Find where the given text appears and provide that cell's center as [X, Y] coordinate. 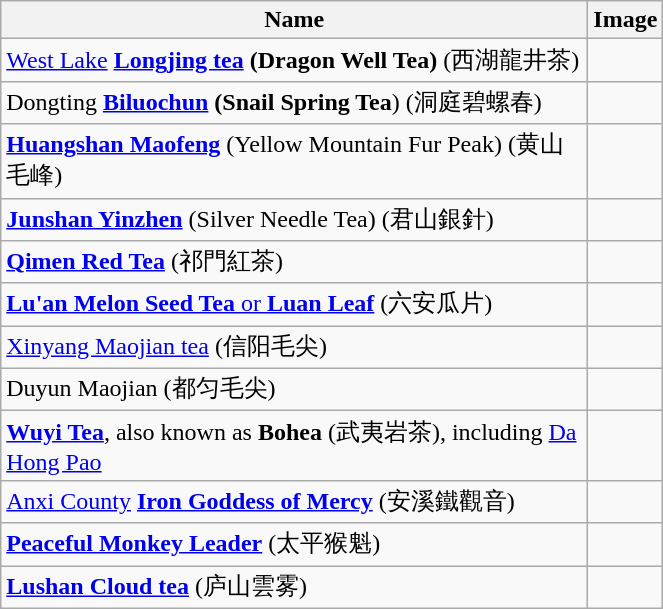
Duyun Maojian (都匀毛尖) [294, 390]
Lu'an Melon Seed Tea or Luan Leaf (六安瓜片) [294, 304]
Huangshan Maofeng (Yellow Mountain Fur Peak) (黄山毛峰) [294, 161]
Image [626, 20]
Peaceful Monkey Leader (太平猴魁) [294, 544]
Xinyang Maojian tea (信阳毛尖) [294, 348]
Lushan Cloud tea (庐山雲雾) [294, 588]
Wuyi Tea, also known as Bohea (武夷岩茶), including Da Hong Pao [294, 446]
Qimen Red Tea (祁門紅茶) [294, 262]
Dongting Biluochun (Snail Spring Tea) (洞庭碧螺春) [294, 102]
Junshan Yinzhen (Silver Needle Tea) (君山銀針) [294, 220]
West Lake Longjing tea (Dragon Well Tea) (西湖龍井茶) [294, 60]
Name [294, 20]
Anxi County Iron Goddess of Mercy (安溪鐵觀音) [294, 502]
